Identify which cell holds the provided text, then report its [X, Y] central coordinate. 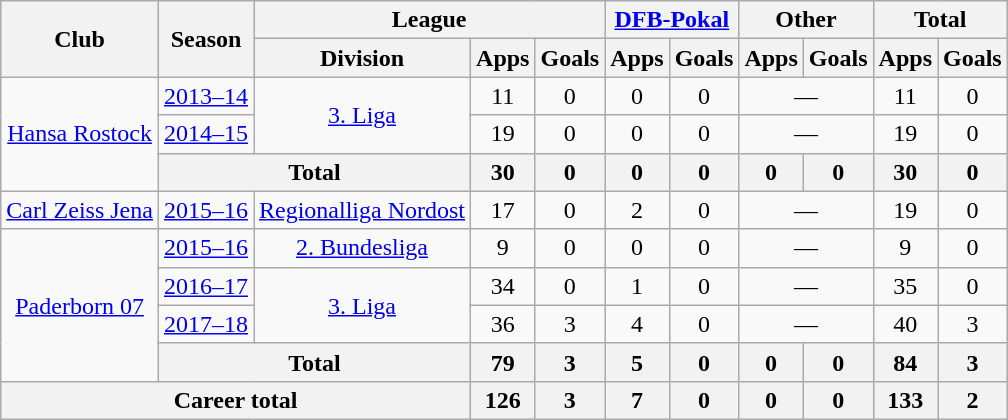
36 [503, 324]
126 [503, 400]
2013–14 [206, 96]
Paderborn 07 [80, 305]
Regionalliga Nordost [362, 210]
2. Bundesliga [362, 248]
Club [80, 39]
2017–18 [206, 324]
DFB-Pokal [672, 20]
Other [806, 20]
Career total [236, 400]
Season [206, 39]
7 [637, 400]
1 [637, 286]
40 [905, 324]
2014–15 [206, 134]
4 [637, 324]
5 [637, 362]
17 [503, 210]
133 [905, 400]
Hansa Rostock [80, 134]
35 [905, 286]
League [430, 20]
Division [362, 58]
84 [905, 362]
Carl Zeiss Jena [80, 210]
2016–17 [206, 286]
79 [503, 362]
34 [503, 286]
